Extract the (X, Y) coordinate from the center of the cell holding the provided text.  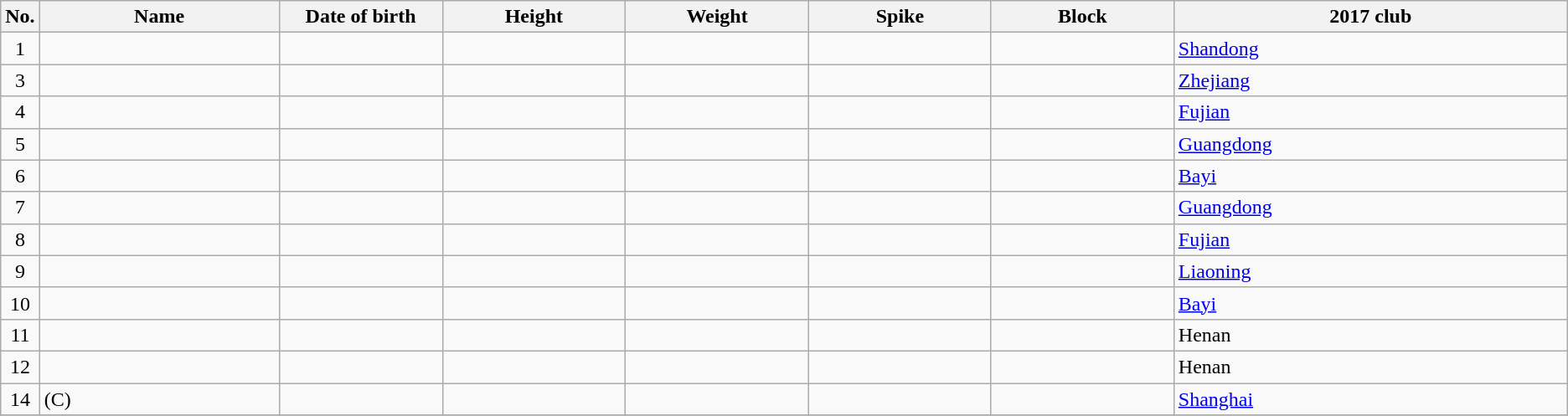
Weight (717, 17)
Shandong (1370, 49)
Name (159, 17)
3 (20, 80)
8 (20, 239)
5 (20, 144)
12 (20, 367)
14 (20, 399)
10 (20, 303)
Date of birth (360, 17)
(C) (159, 399)
7 (20, 208)
Shanghai (1370, 399)
6 (20, 176)
Block (1082, 17)
4 (20, 112)
No. (20, 17)
Spike (900, 17)
1 (20, 49)
2017 club (1370, 17)
Zhejiang (1370, 80)
9 (20, 271)
Height (534, 17)
11 (20, 335)
Liaoning (1370, 271)
